For the text-containing cell, return its midpoint in [X, Y] coordinate format. 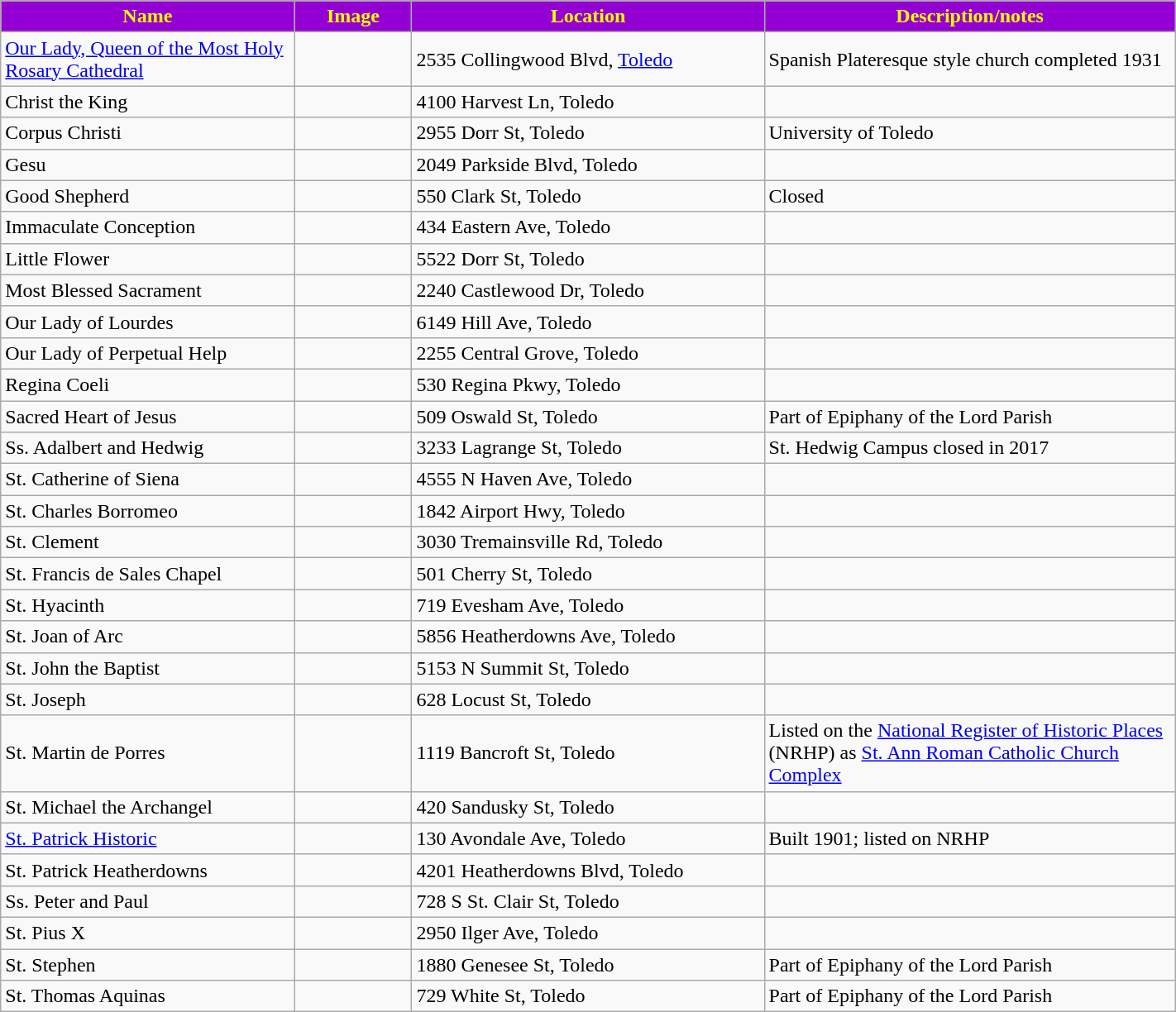
729 White St, Toledo [588, 996]
St. Patrick Heatherdowns [147, 870]
St. Hedwig Campus closed in 2017 [969, 448]
Corpus Christi [147, 133]
Our Lady, Queen of the Most Holy Rosary Cathedral [147, 60]
1119 Bancroft St, Toledo [588, 753]
Christ the King [147, 102]
University of Toledo [969, 133]
2049 Parkside Blvd, Toledo [588, 165]
St. Catherine of Siena [147, 480]
Built 1901; listed on NRHP [969, 838]
3233 Lagrange St, Toledo [588, 448]
Ss. Adalbert and Hedwig [147, 448]
1842 Airport Hwy, Toledo [588, 511]
Little Flower [147, 259]
St. Thomas Aquinas [147, 996]
Sacred Heart of Jesus [147, 416]
St. Joseph [147, 699]
Name [147, 17]
Most Blessed Sacrament [147, 290]
St. Patrick Historic [147, 838]
2255 Central Grove, Toledo [588, 353]
3030 Tremainsville Rd, Toledo [588, 542]
4201 Heatherdowns Blvd, Toledo [588, 870]
1880 Genesee St, Toledo [588, 965]
4100 Harvest Ln, Toledo [588, 102]
2240 Castlewood Dr, Toledo [588, 290]
2535 Collingwood Blvd, Toledo [588, 60]
Listed on the National Register of Historic Places (NRHP) as St. Ann Roman Catholic Church Complex [969, 753]
4555 N Haven Ave, Toledo [588, 480]
St. Martin de Porres [147, 753]
St. Michael the Archangel [147, 807]
728 S St. Clair St, Toledo [588, 901]
501 Cherry St, Toledo [588, 574]
130 Avondale Ave, Toledo [588, 838]
2955 Dorr St, Toledo [588, 133]
St. Francis de Sales Chapel [147, 574]
Our Lady of Lourdes [147, 322]
2950 Ilger Ave, Toledo [588, 933]
St. Pius X [147, 933]
550 Clark St, Toledo [588, 196]
Our Lady of Perpetual Help [147, 353]
719 Evesham Ave, Toledo [588, 605]
5522 Dorr St, Toledo [588, 259]
509 Oswald St, Toledo [588, 416]
Gesu [147, 165]
St. Hyacinth [147, 605]
Good Shepherd [147, 196]
St. John the Baptist [147, 668]
420 Sandusky St, Toledo [588, 807]
Image [353, 17]
St. Stephen [147, 965]
Immaculate Conception [147, 227]
St. Charles Borromeo [147, 511]
Ss. Peter and Paul [147, 901]
Spanish Plateresque style church completed 1931 [969, 60]
628 Locust St, Toledo [588, 699]
6149 Hill Ave, Toledo [588, 322]
530 Regina Pkwy, Toledo [588, 384]
St. Joan of Arc [147, 637]
Closed [969, 196]
5856 Heatherdowns Ave, Toledo [588, 637]
Location [588, 17]
5153 N Summit St, Toledo [588, 668]
St. Clement [147, 542]
Description/notes [969, 17]
434 Eastern Ave, Toledo [588, 227]
Regina Coeli [147, 384]
